Return [X, Y] of the center of cell containing provided text 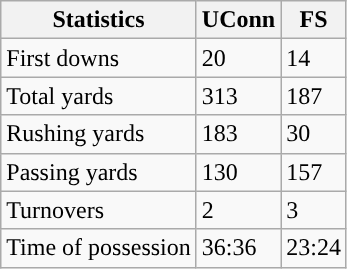
Total yards [99, 96]
30 [314, 134]
3 [314, 210]
313 [238, 96]
23:24 [314, 248]
Rushing yards [99, 134]
Time of possession [99, 248]
First downs [99, 58]
36:36 [238, 248]
Passing yards [99, 172]
183 [238, 134]
14 [314, 58]
FS [314, 20]
157 [314, 172]
UConn [238, 20]
20 [238, 58]
Turnovers [99, 210]
130 [238, 172]
187 [314, 96]
2 [238, 210]
Statistics [99, 20]
